Return [X, Y] of the center of cell containing provided text 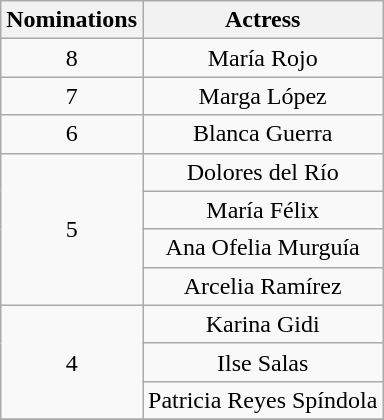
María Rojo [262, 58]
4 [72, 362]
Marga López [262, 96]
Ana Ofelia Murguía [262, 248]
7 [72, 96]
Patricia Reyes Spíndola [262, 400]
8 [72, 58]
Actress [262, 20]
Karina Gidi [262, 324]
6 [72, 134]
5 [72, 229]
Arcelia Ramírez [262, 286]
María Félix [262, 210]
Nominations [72, 20]
Dolores del Río [262, 172]
Blanca Guerra [262, 134]
Ilse Salas [262, 362]
